Identify which cell holds the provided text, then report its [X, Y] central coordinate. 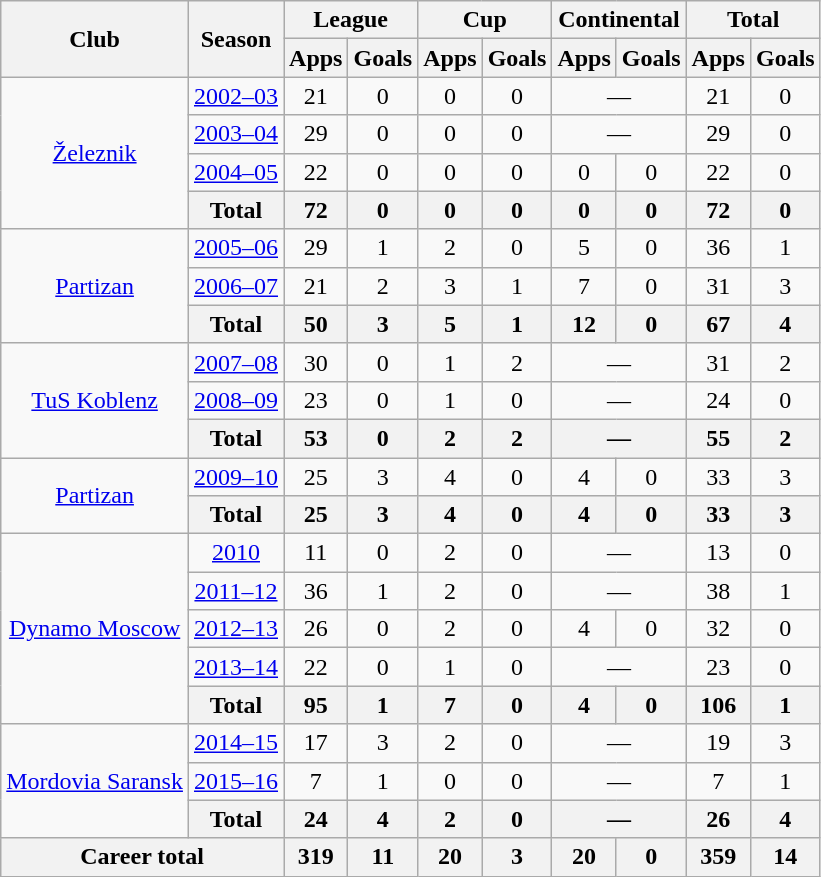
38 [718, 591]
Železnik [95, 153]
53 [316, 438]
TuS Koblenz [95, 400]
13 [718, 553]
2002–03 [236, 96]
50 [316, 324]
Career total [142, 857]
2015–16 [236, 781]
12 [584, 324]
Season [236, 39]
2003–04 [236, 134]
Dynamo Moscow [95, 629]
Club [95, 39]
2006–07 [236, 286]
2004–05 [236, 172]
2009–10 [236, 477]
2007–08 [236, 362]
32 [718, 629]
67 [718, 324]
2011–12 [236, 591]
League [351, 20]
319 [316, 857]
95 [316, 705]
14 [785, 857]
2010 [236, 553]
2005–06 [236, 248]
2008–09 [236, 400]
2012–13 [236, 629]
359 [718, 857]
2013–14 [236, 667]
17 [316, 743]
Continental [619, 20]
106 [718, 705]
30 [316, 362]
Cup [485, 20]
2014–15 [236, 743]
55 [718, 438]
Mordovia Saransk [95, 781]
19 [718, 743]
